Capture the cell that displays the provided text and extract its [x, y] central coordinate. 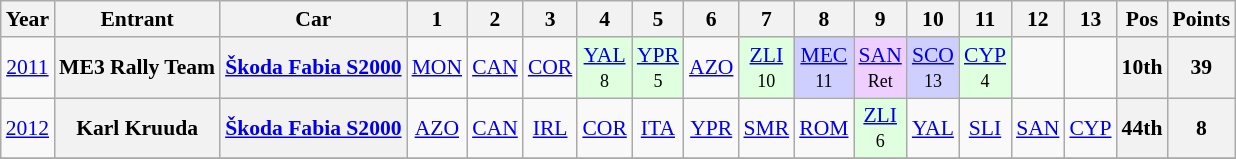
5 [658, 19]
Car [313, 19]
2012 [28, 128]
13 [1090, 19]
YAL 8 [604, 68]
7 [766, 19]
12 [1038, 19]
IRL [550, 128]
44th [1142, 128]
2011 [28, 68]
4 [604, 19]
2 [495, 19]
9 [880, 19]
MEC 11 [824, 68]
Points [1201, 19]
ME3 Rally Team [137, 68]
ROM [824, 128]
Pos [1142, 19]
YAL [933, 128]
SCO 13 [933, 68]
MON [438, 68]
SAN Ret [880, 68]
39 [1201, 68]
10 [933, 19]
11 [985, 19]
YPR 5 [658, 68]
SLI [985, 128]
SMR [766, 128]
3 [550, 19]
10th [1142, 68]
Karl Kruuda [137, 128]
ITA [658, 128]
1 [438, 19]
YPR [711, 128]
ZLI 10 [766, 68]
6 [711, 19]
CYP 4 [985, 68]
Entrant [137, 19]
ZLI6 [880, 128]
CYP [1090, 128]
SAN [1038, 128]
Year [28, 19]
